Capture the cell that displays the provided text and extract its (x, y) central coordinate. 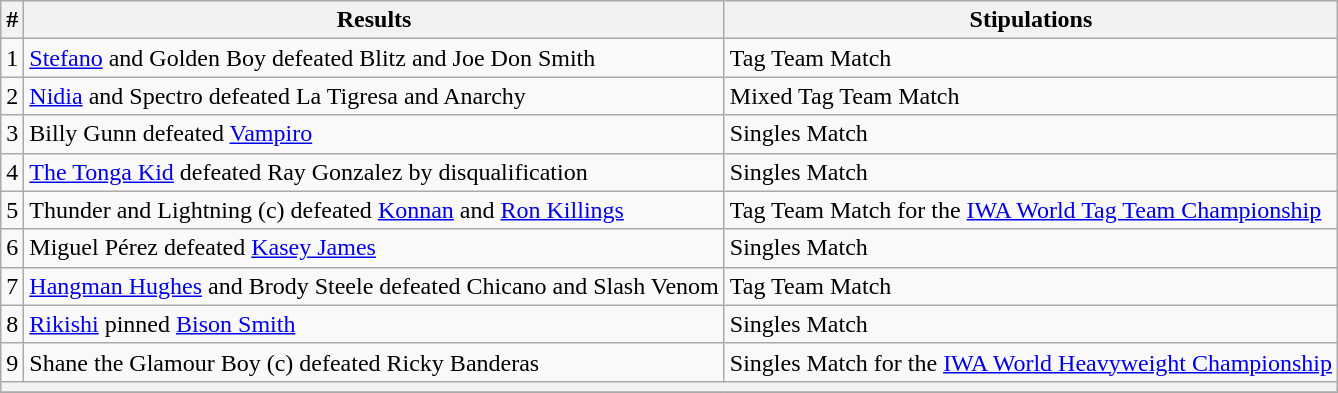
Hangman Hughes and Brody Steele defeated Chicano and Slash Venom (374, 286)
2 (12, 96)
3 (12, 134)
The Tonga Kid defeated Ray Gonzalez by disqualification (374, 172)
6 (12, 248)
9 (12, 362)
Shane the Glamour Boy (c) defeated Ricky Banderas (374, 362)
Mixed Tag Team Match (1030, 96)
Stefano and Golden Boy defeated Blitz and Joe Don Smith (374, 58)
Singles Match for the IWA World Heavyweight Championship (1030, 362)
Tag Team Match for the IWA World Tag Team Championship (1030, 210)
Stipulations (1030, 20)
Results (374, 20)
7 (12, 286)
1 (12, 58)
Miguel Pérez defeated Kasey James (374, 248)
Thunder and Lightning (c) defeated Konnan and Ron Killings (374, 210)
8 (12, 324)
4 (12, 172)
Rikishi pinned Bison Smith (374, 324)
Nidia and Spectro defeated La Tigresa and Anarchy (374, 96)
Billy Gunn defeated Vampiro (374, 134)
5 (12, 210)
# (12, 20)
